Output the (X, Y) coordinate of the center of the cell containing the given text.  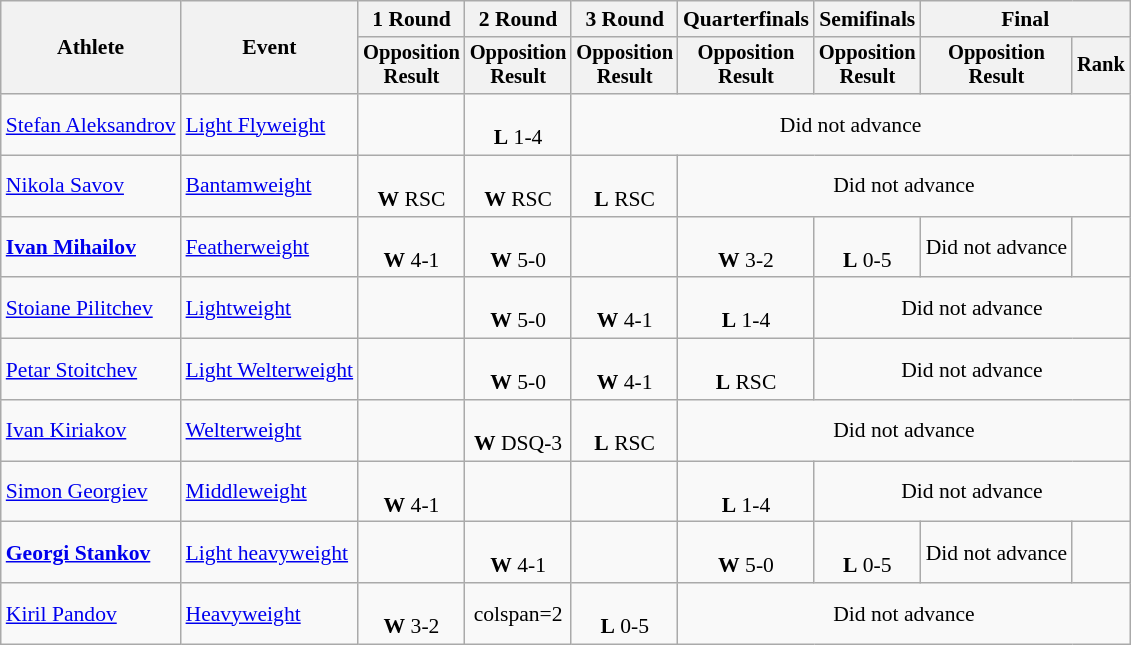
Light Welterweight (270, 370)
Featherweight (270, 248)
Lightweight (270, 308)
Quarterfinals (746, 19)
Middleweight (270, 492)
Stefan Aleksandrov (91, 124)
Light heavyweight (270, 552)
Light Flyweight (270, 124)
3 Round (624, 19)
1 Round (412, 19)
W DSQ-3 (518, 430)
Welterweight (270, 430)
Heavyweight (270, 614)
colspan=2 (518, 614)
2 Round (518, 19)
Ivan Mihailov (91, 248)
Petar Stoitchev (91, 370)
Ivan Kiriakov (91, 430)
Bantamweight (270, 186)
Nikola Savov (91, 186)
Final (1026, 19)
Stoiane Pilitchev (91, 308)
Event (270, 48)
Semifinals (868, 19)
Athlete (91, 48)
Simon Georgiev (91, 492)
Kiril Pandov (91, 614)
Rank (1101, 66)
Georgi Stankov (91, 552)
